Find where the given text appears and provide that cell's center as [X, Y] coordinate. 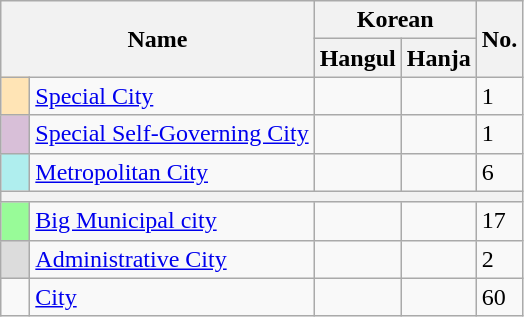
6 [499, 172]
17 [499, 221]
No. [499, 39]
Hanja [438, 58]
Name [158, 39]
Korean [395, 20]
Special City [172, 96]
City [172, 297]
Special Self-Governing City [172, 134]
Hangul [358, 58]
Administrative City [172, 259]
60 [499, 297]
2 [499, 259]
Metropolitan City [172, 172]
Big Municipal city [172, 221]
